Scan for the cell matching the given text and deliver its (x, y) coordinate at center. 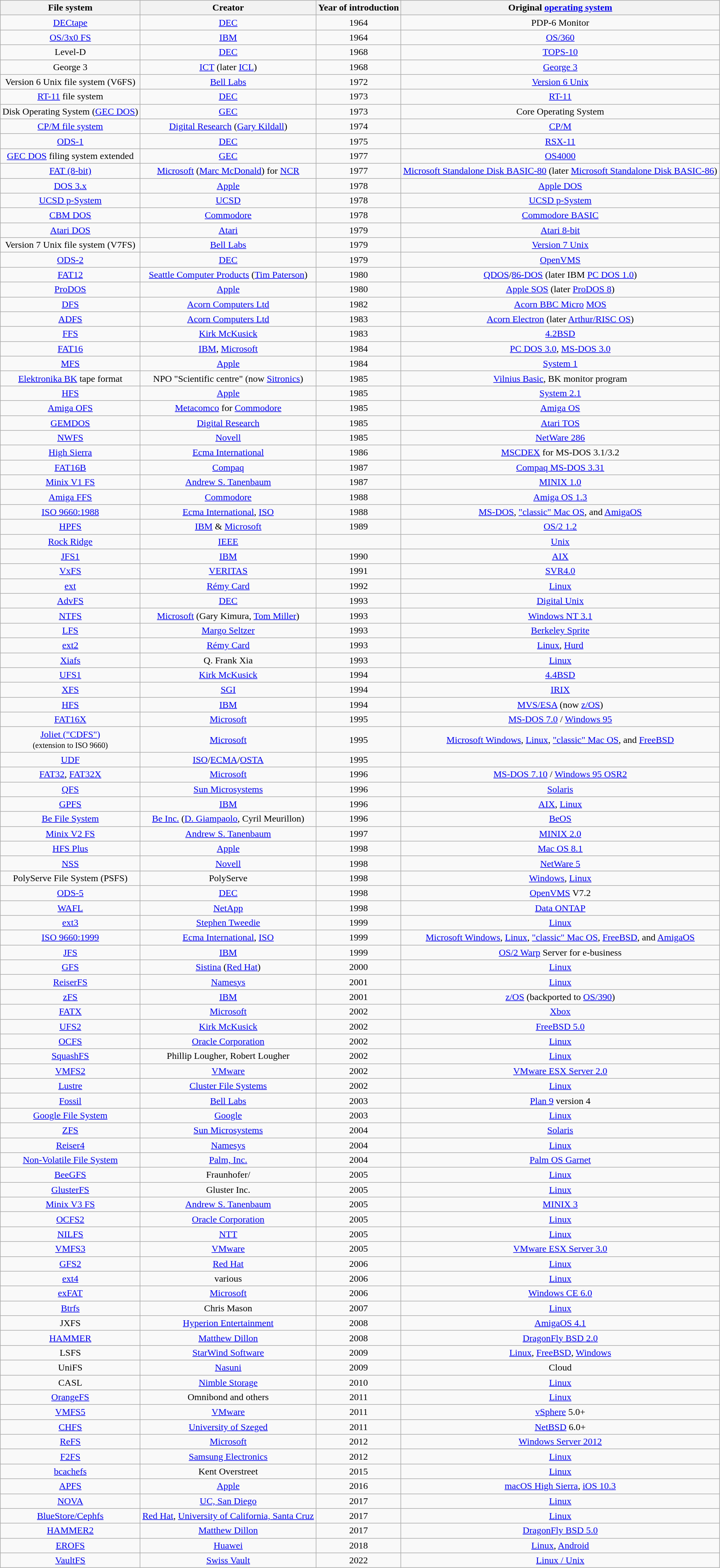
1997 (359, 834)
2018 (359, 1545)
Omnibond and others (228, 1397)
ZFS (70, 1130)
JXFS (70, 1323)
NSS (70, 863)
VaultFS (70, 1560)
FreeBSD 5.0 (560, 1027)
OpenVMS V7.2 (560, 893)
MS-DOS, "classic" Mac OS, and AmigaOS (560, 512)
MS-DOS 7.0 / Windows 95 (560, 720)
CASL (70, 1383)
Compaq (228, 467)
Disk Operating System (GEC DOS) (70, 111)
HPFS (70, 527)
GEC DOS filing system extended (70, 156)
Version 7 Unix file system (V7FS) (70, 245)
OS/2 1.2 (560, 527)
ReiserFS (70, 982)
NTT (228, 1234)
GlusterFS (70, 1190)
2007 (359, 1308)
ODS-5 (70, 893)
4.2BSD (560, 334)
Non-Volatile File System (70, 1160)
Palm, Inc. (228, 1160)
Version 7 Unix (560, 245)
Digital Unix (560, 601)
2000 (359, 967)
Kent Overstreet (228, 1471)
FFS (70, 334)
Rock Ridge (70, 541)
EROFS (70, 1545)
Margo Seltzer (228, 630)
IBM & Microsoft (228, 527)
Microsoft Windows, Linux, "classic" Mac OS, and FreeBSD (560, 739)
VxFS (70, 571)
Stephen Tweedie (228, 923)
4.4BSD (560, 675)
Core Operating System (560, 111)
CBM DOS (70, 215)
JFS (70, 952)
DFS (70, 304)
Seattle Computer Products (Tim Paterson) (228, 275)
2022 (359, 1560)
VMFS5 (70, 1412)
Amiga FFS (70, 497)
TOPS-10 (560, 52)
Windows Server 2012 (560, 1442)
APFS (70, 1486)
UFS2 (70, 1027)
NPO "Scientific centre" (now Sitronics) (228, 378)
1974 (359, 126)
Minix V1 FS (70, 482)
FAT16B (70, 467)
CHFS (70, 1427)
Microsoft (Marc McDonald) for NCR (228, 171)
UFS1 (70, 675)
StarWind Software (228, 1353)
DOS 3.x (70, 186)
PC DOS 3.0, MS-DOS 3.0 (560, 349)
NetWare 286 (560, 438)
Ecma International (228, 453)
Apple DOS (560, 186)
ProDOS (70, 289)
Fossil (70, 1101)
OS4000 (560, 156)
FAT16 (70, 349)
ISO 9660:1988 (70, 512)
VMFS2 (70, 1071)
FAT16X (70, 720)
DECtape (70, 23)
PDP-6 Monitor (560, 23)
Windows, Linux (560, 878)
Microsoft (Gary Kimura, Tom Miller) (228, 616)
Digital Research (Gary Kildall) (228, 126)
AIX (560, 556)
UC, San Diego (228, 1501)
CP/M file system (70, 126)
NWFS (70, 438)
1986 (359, 453)
Elektronika BK tape format (70, 378)
NILFS (70, 1234)
Fraunhofer/ (228, 1175)
Atari TOS (560, 423)
Linux, Hurd (560, 645)
1975 (359, 141)
CP/M (560, 126)
Be File System (70, 819)
NetWare 5 (560, 863)
GPFS (70, 804)
bcachefs (70, 1471)
ICT (later ICL) (228, 67)
FAT32, FAT32X (70, 774)
OS/2 Warp Server for e-business (560, 952)
Atari (228, 230)
Commodore BASIC (560, 215)
Unix (560, 541)
UCSD (228, 201)
Be Inc. (D. Giampaolo, Cyril Meurillon) (228, 819)
MINIX 1.0 (560, 482)
1972 (359, 82)
Red Hat, University of California, Santa Cruz (228, 1516)
ISO 9660:1999 (70, 938)
VERITAS (228, 571)
MINIX 2.0 (560, 834)
Samsung Electronics (228, 1457)
Xbox (560, 1012)
Vilnius Basic, BK monitor program (560, 378)
HAMMER2 (70, 1531)
RT-11 (560, 97)
AdvFS (70, 601)
ISO/ECMA/OSTA (228, 760)
ReFS (70, 1442)
F2FS (70, 1457)
ext4 (70, 1279)
Data ONTAP (560, 908)
Linux / Unix (560, 1560)
IRIX (560, 690)
Amiga OFS (70, 408)
DragonFly BSD 2.0 (560, 1338)
Swiss Vault (228, 1560)
LSFS (70, 1353)
UniFS (70, 1367)
OS/360 (560, 37)
Linux, Android (560, 1545)
OS/3x0 FS (70, 37)
Google File System (70, 1115)
System 2.1 (560, 393)
AIX, Linux (560, 804)
Digital Research (228, 423)
vSphere 5.0+ (560, 1412)
various (228, 1279)
Atari 8-bit (560, 230)
XFS (70, 690)
ext (70, 586)
Google (228, 1115)
VMware ESX Server 3.0 (560, 1249)
Cluster File Systems (228, 1086)
Microsoft Standalone Disk BASIC-80 (later Microsoft Standalone Disk BASIC-86) (560, 171)
Hyperion Entertainment (228, 1323)
MS-DOS 7.10 / Windows 95 OSR2 (560, 774)
Xiafs (70, 660)
OCFS (70, 1041)
NOVA (70, 1501)
2016 (359, 1486)
Windows CE 6.0 (560, 1293)
SquashFS (70, 1056)
Red Hat (228, 1264)
System 1 (560, 363)
ODS-2 (70, 260)
University of Szeged (228, 1427)
QFS (70, 789)
Atari DOS (70, 230)
Windows NT 3.1 (560, 616)
Apple SOS (later ProDOS 8) (560, 289)
zFS (70, 997)
Lustre (70, 1086)
QDOS/86-DOS (later IBM PC DOS 1.0) (560, 275)
Joliet ("CDFS")(extension to ISO 9660) (70, 739)
MINIX 3 (560, 1205)
Plan 9 version 4 (560, 1101)
Nasuni (228, 1367)
JFS1 (70, 556)
Chris Mason (228, 1308)
Nimble Storage (228, 1383)
FAT (8-bit) (70, 171)
Berkeley Sprite (560, 630)
MVS/ESA (now z/OS) (560, 705)
Huawei (228, 1545)
2010 (359, 1383)
1990 (359, 556)
macOS High Sierra, iOS 10.3 (560, 1486)
Gluster Inc. (228, 1190)
1992 (359, 586)
Minix V2 FS (70, 834)
Microsoft Windows, Linux, "classic" Mac OS, FreeBSD, and AmigaOS (560, 938)
LFS (70, 630)
Mac OS 8.1 (560, 848)
Level-D (70, 52)
FAT12 (70, 275)
Palm OS Garnet (560, 1160)
RSX-11 (560, 141)
NTFS (70, 616)
BeeGFS (70, 1175)
ADFS (70, 319)
MFS (70, 363)
2015 (359, 1471)
Phillip Lougher, Robert Lougher (228, 1056)
Year of introduction (359, 8)
GFS (70, 967)
HAMMER (70, 1338)
WAFL (70, 908)
1982 (359, 304)
GFS2 (70, 1264)
Minix V3 FS (70, 1205)
Version 6 Unix file system (V6FS) (70, 82)
IBM, Microsoft (228, 349)
Linux, FreeBSD, Windows (560, 1353)
Acorn Electron (later Arthur/RISC OS) (560, 319)
Acorn BBC Micro MOS (560, 304)
OpenVMS (560, 260)
Metacomco for Commodore (228, 408)
Amiga OS (560, 408)
DragonFly BSD 5.0 (560, 1531)
Amiga OS 1.3 (560, 497)
1991 (359, 571)
MSCDEX for MS-DOS 3.1/3.2 (560, 453)
BeOS (560, 819)
Version 6 Unix (560, 82)
PolyServe (228, 878)
High Sierra (70, 453)
PolyServe File System (PSFS) (70, 878)
z/OS (backported to OS/390) (560, 997)
ext3 (70, 923)
SGI (228, 690)
Sistina (Red Hat) (228, 967)
OCFS2 (70, 1219)
OrangeFS (70, 1397)
GEMDOS (70, 423)
exFAT (70, 1293)
AmigaOS 4.1 (560, 1323)
BlueStore/Cephfs (70, 1516)
NetApp (228, 908)
Creator (228, 8)
VMware ESX Server 2.0 (560, 1071)
FATX (70, 1012)
Btrfs (70, 1308)
Q. Frank Xia (228, 660)
SVR4.0 (560, 571)
NetBSD 6.0+ (560, 1427)
Compaq MS-DOS 3.31 (560, 467)
RT-11 file system (70, 97)
Reiser4 (70, 1145)
Cloud (560, 1367)
1989 (359, 527)
UDF (70, 760)
File system (70, 8)
ext2 (70, 645)
HFS Plus (70, 848)
IEEE (228, 541)
Original operating system (560, 8)
ODS-1 (70, 141)
VMFS3 (70, 1249)
